Return the [x, y] coordinate for the center point of the cell that contains the specified text.  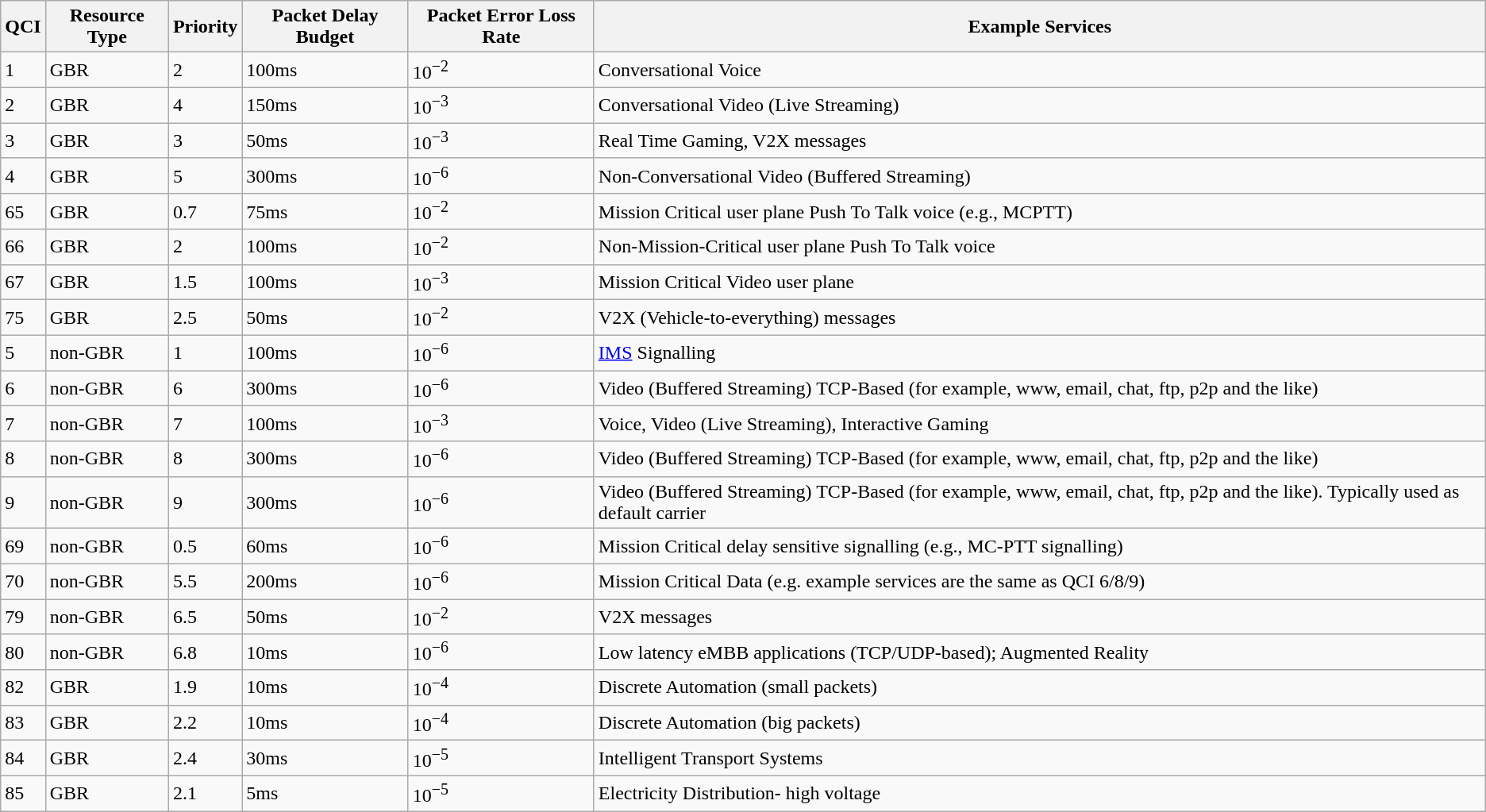
Non-Mission-Critical user plane Push To Talk voice [1040, 248]
79 [23, 618]
2.4 [205, 759]
82 [23, 687]
84 [23, 759]
66 [23, 248]
Example Services [1040, 27]
Video (Buffered Streaming) TCP-Based (for example, www, email, chat, ftp, p2p and the like). Typically used as default carrier [1040, 502]
Electricity Distribution- high voltage [1040, 794]
1.5 [205, 283]
Mission Critical delay sensitive signalling (e.g., MC-PTT signalling) [1040, 546]
75ms [325, 211]
Discrete Automation (big packets) [1040, 722]
Mission Critical user plane Push To Talk voice (e.g., MCPTT) [1040, 211]
30ms [325, 759]
Conversational Voice [1040, 70]
69 [23, 546]
V2X (Vehicle-to-everything) messages [1040, 317]
Mission Critical Video user plane [1040, 283]
IMS Signalling [1040, 352]
2.2 [205, 722]
150ms [325, 105]
Non-Conversational Video (Buffered Streaming) [1040, 176]
Intelligent Transport Systems [1040, 759]
0.5 [205, 546]
2.5 [205, 317]
6.8 [205, 652]
Discrete Automation (small packets) [1040, 687]
Low latency eMBB applications (TCP/UDP-based); Augmented Reality [1040, 652]
6.5 [205, 618]
Packet Error Loss Rate [501, 27]
1.9 [205, 687]
65 [23, 211]
Voice, Video (Live Streaming), Interactive Gaming [1040, 424]
Mission Critical Data (e.g. example services are the same as QCI 6/8/9) [1040, 581]
0.7 [205, 211]
Packet Delay Budget [325, 27]
5.5 [205, 581]
Resource Type [106, 27]
Conversational Video (Live Streaming) [1040, 105]
75 [23, 317]
80 [23, 652]
QCI [23, 27]
70 [23, 581]
2.1 [205, 794]
85 [23, 794]
5ms [325, 794]
60ms [325, 546]
83 [23, 722]
67 [23, 283]
Priority [205, 27]
Real Time Gaming, V2X messages [1040, 141]
V2X messages [1040, 618]
200ms [325, 581]
